Determine the (X, Y) coordinate at the center of the cell enclosing the given text.  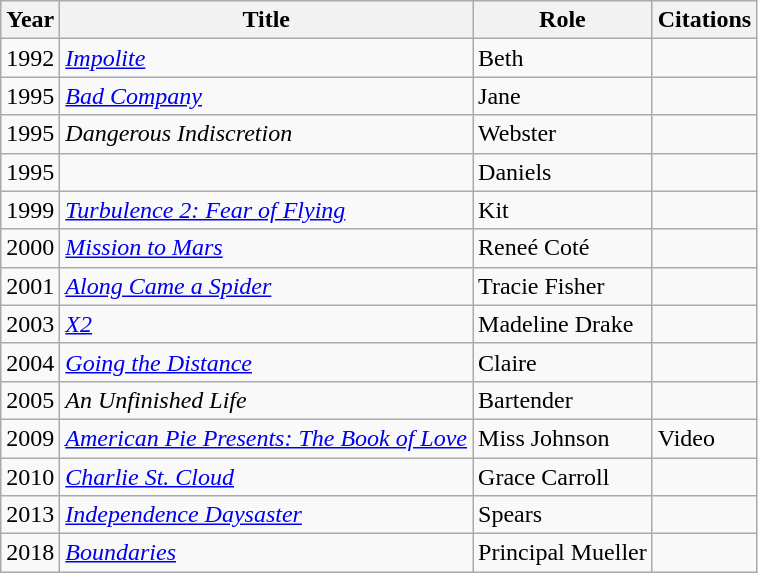
Turbulence 2: Fear of Flying (266, 210)
Going the Distance (266, 362)
X2 (266, 324)
Impolite (266, 58)
American Pie Presents: The Book of Love (266, 438)
2010 (30, 477)
An Unfinished Life (266, 400)
2000 (30, 248)
Reneé Coté (563, 248)
Video (704, 438)
Bartender (563, 400)
Grace Carroll (563, 477)
Daniels (563, 172)
Kit (563, 210)
2009 (30, 438)
Role (563, 20)
Mission to Mars (266, 248)
Boundaries (266, 553)
1992 (30, 58)
Jane (563, 96)
Miss Johnson (563, 438)
Charlie St. Cloud (266, 477)
Year (30, 20)
2013 (30, 515)
2003 (30, 324)
2018 (30, 553)
1999 (30, 210)
2004 (30, 362)
Bad Company (266, 96)
Independence Daysaster (266, 515)
Madeline Drake (563, 324)
2001 (30, 286)
Spears (563, 515)
Dangerous Indiscretion (266, 134)
Principal Mueller (563, 553)
Webster (563, 134)
Claire (563, 362)
Tracie Fisher (563, 286)
2005 (30, 400)
Title (266, 20)
Beth (563, 58)
Citations (704, 20)
Along Came a Spider (266, 286)
